Return [x, y] of the center of cell containing provided text 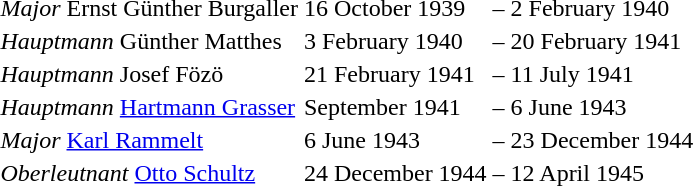
6 June 1943 [396, 140]
3 February 1940 [396, 41]
September 1941 [396, 107]
21 February 1941 [396, 74]
